Extract the [x, y] coordinate from the center of the cell holding the provided text.  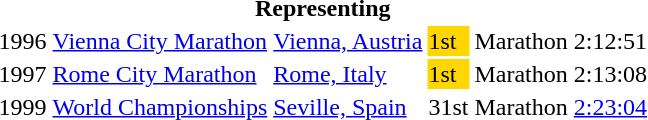
Vienna, Austria [348, 41]
2:12:51 [610, 41]
2:13:08 [610, 74]
Rome, Italy [348, 74]
Rome City Marathon [160, 74]
Vienna City Marathon [160, 41]
